Scan for the cell matching the given text and deliver its (X, Y) coordinate at center. 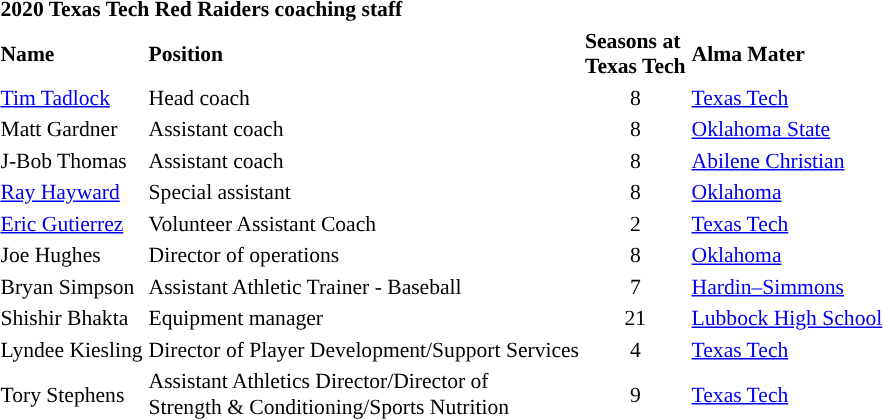
Equipment manager (364, 318)
Assistant Athletic Trainer - Baseball (364, 286)
4 (636, 350)
Director of Player Development/Support Services (364, 350)
Seasons atTexas Tech (636, 53)
Director of operations (364, 255)
Position (364, 53)
7 (636, 286)
2 (636, 224)
Special assistant (364, 192)
Volunteer Assistant Coach (364, 224)
Head coach (364, 98)
21 (636, 318)
